Scan for the cell matching the given text and deliver its (X, Y) coordinate at center. 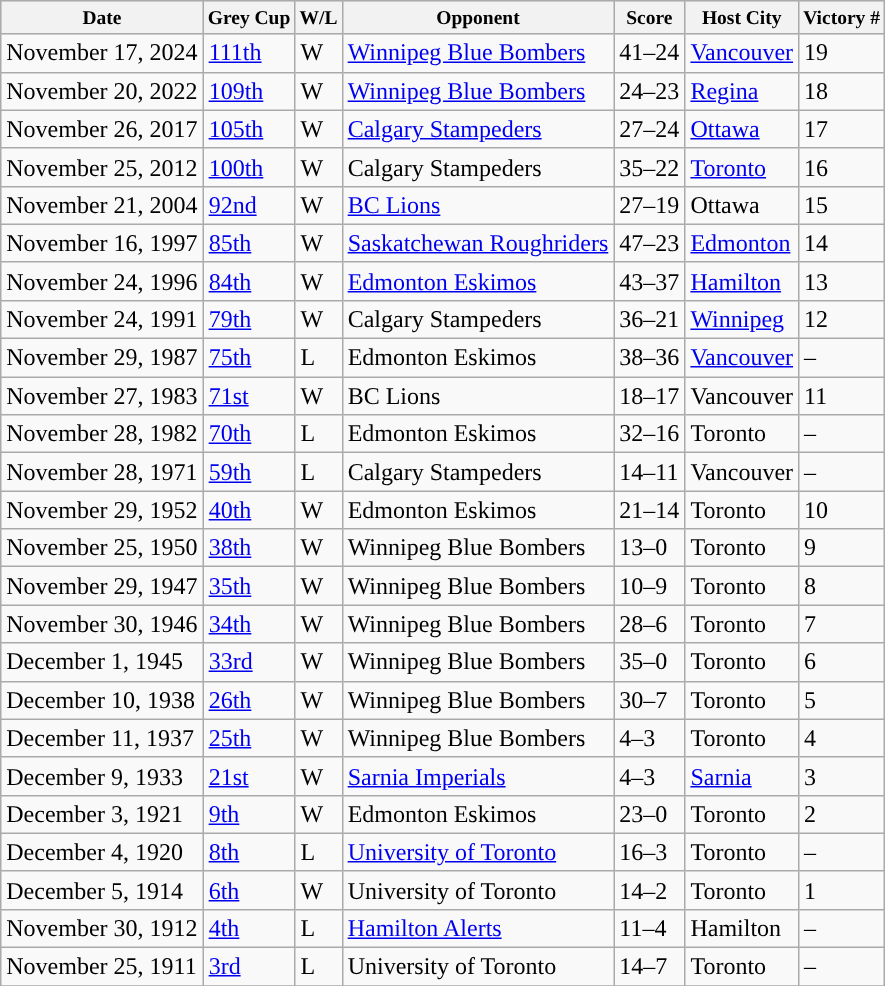
24–23 (650, 91)
28–6 (650, 624)
10–9 (650, 586)
14–11 (650, 472)
November 20, 2022 (102, 91)
7 (842, 624)
4th (249, 928)
26th (249, 700)
November 25, 2012 (102, 167)
November 29, 1987 (102, 358)
33rd (249, 662)
November 26, 2017 (102, 129)
18–17 (650, 396)
13–0 (650, 548)
1 (842, 890)
92nd (249, 205)
December 11, 1937 (102, 738)
79th (249, 319)
38th (249, 548)
December 9, 1933 (102, 776)
November 24, 1996 (102, 281)
35–0 (650, 662)
14 (842, 243)
11 (842, 396)
19 (842, 53)
Regina (742, 91)
November 30, 1946 (102, 624)
November 25, 1950 (102, 548)
Host City (742, 18)
9th (249, 814)
8th (249, 852)
Date (102, 18)
November 21, 2004 (102, 205)
109th (249, 91)
21–14 (650, 510)
9 (842, 548)
16 (842, 167)
27–24 (650, 129)
6th (249, 890)
32–16 (650, 434)
10 (842, 510)
75th (249, 358)
105th (249, 129)
Saskatchewan Roughriders (478, 243)
14–7 (650, 967)
30–7 (650, 700)
21st (249, 776)
Sarnia Imperials (478, 776)
November 29, 1947 (102, 586)
85th (249, 243)
100th (249, 167)
W/L (318, 18)
November 25, 1911 (102, 967)
36–21 (650, 319)
12 (842, 319)
2 (842, 814)
70th (249, 434)
December 1, 1945 (102, 662)
23–0 (650, 814)
Grey Cup (249, 18)
41–24 (650, 53)
8 (842, 586)
6 (842, 662)
4 (842, 738)
13 (842, 281)
35th (249, 586)
November 27, 1983 (102, 396)
11–4 (650, 928)
Hamilton Alerts (478, 928)
84th (249, 281)
Winnipeg (742, 319)
Victory # (842, 18)
November 29, 1952 (102, 510)
December 4, 1920 (102, 852)
Score (650, 18)
38–36 (650, 358)
3rd (249, 967)
18 (842, 91)
71st (249, 396)
November 16, 1997 (102, 243)
14–2 (650, 890)
15 (842, 205)
Sarnia (742, 776)
34th (249, 624)
5 (842, 700)
43–37 (650, 281)
Opponent (478, 18)
November 17, 2024 (102, 53)
December 10, 1938 (102, 700)
27–19 (650, 205)
35–22 (650, 167)
111th (249, 53)
59th (249, 472)
16–3 (650, 852)
November 28, 1982 (102, 434)
December 5, 1914 (102, 890)
November 28, 1971 (102, 472)
Edmonton (742, 243)
November 24, 1991 (102, 319)
3 (842, 776)
40th (249, 510)
17 (842, 129)
December 3, 1921 (102, 814)
November 30, 1912 (102, 928)
47–23 (650, 243)
25th (249, 738)
